Pinpoint the cell where the given text exists, returning its [X, Y] midpoint coordinate. 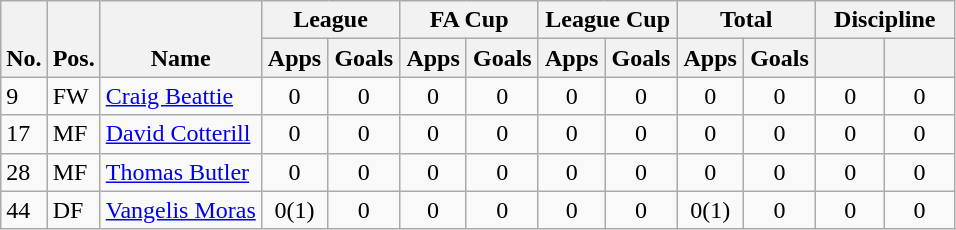
44 [24, 210]
Craig Beattie [180, 96]
Discipline [886, 20]
Total [746, 20]
Thomas Butler [180, 172]
FW [74, 96]
DF [74, 210]
Pos. [74, 39]
League [330, 20]
David Cotterill [180, 134]
Name [180, 39]
Vangelis Moras [180, 210]
17 [24, 134]
League Cup [608, 20]
No. [24, 39]
9 [24, 96]
FA Cup [470, 20]
28 [24, 172]
